For the text-containing cell, return its midpoint in (X, Y) coordinate format. 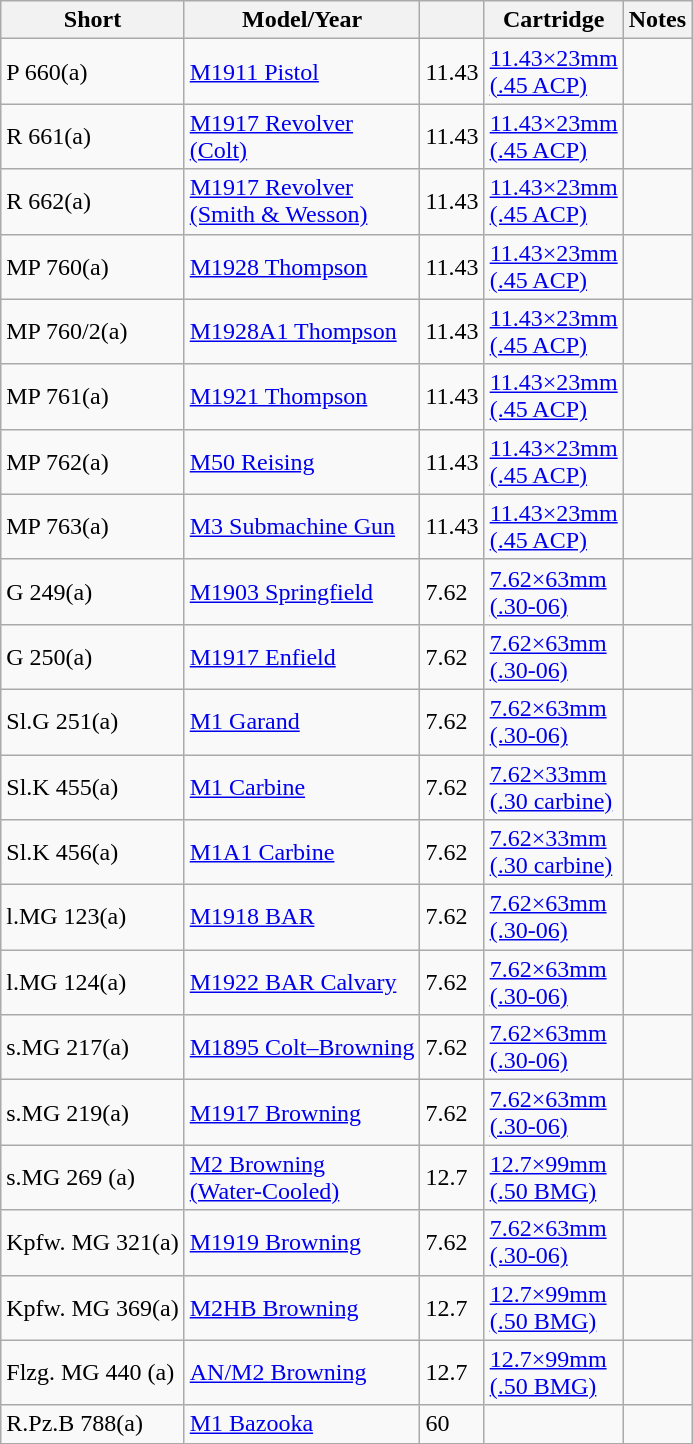
Short (92, 20)
M1911 Pistol (302, 72)
R 661(a) (92, 136)
Cartridge (554, 20)
M1919 Browning (302, 1242)
M1917 Revolver(Colt) (302, 136)
Sl.K 456(a) (92, 852)
M1928 Thompson (302, 266)
M3 Submachine Gun (302, 526)
M1921 Thompson (302, 396)
M1922 BAR Calvary (302, 982)
l.MG 124(a) (92, 982)
Sl.G 251(a) (92, 722)
P 660(a) (92, 72)
M1895 Colt–Browning (302, 1048)
M50 Reising (302, 462)
G 250(a) (92, 656)
M1917 Browning (302, 1112)
l.MG 123(a) (92, 918)
Flzg. MG 440 (a) (92, 1372)
R 662(a) (92, 202)
MP 761(a) (92, 396)
s.MG 219(a) (92, 1112)
M2HB Browning (302, 1308)
M1928A1 Thompson (302, 332)
MP 760(a) (92, 266)
s.MG 269 (a) (92, 1178)
Kpfw. MG 321(a) (92, 1242)
60 (452, 1424)
M2 Browning(Water-Cooled) (302, 1178)
AN/M2 Browning (302, 1372)
MP 762(a) (92, 462)
M1 Bazooka (302, 1424)
M1917 Revolver(Smith & Wesson) (302, 202)
M1 Carbine (302, 786)
Sl.K 455(a) (92, 786)
G 249(a) (92, 592)
s.MG 217(a) (92, 1048)
M1918 BAR (302, 918)
M1A1 Carbine (302, 852)
Notes (657, 20)
M1903 Springfield (302, 592)
MP 763(a) (92, 526)
M1 Garand (302, 722)
M1917 Enfield (302, 656)
MP 760/2(a) (92, 332)
R.Pz.B 788(a) (92, 1424)
Kpfw. MG 369(a) (92, 1308)
Model/Year (302, 20)
